Scan for the cell matching the given text and deliver its [X, Y] coordinate at center. 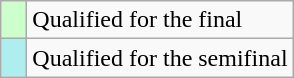
Qualified for the final [160, 20]
Qualified for the semifinal [160, 58]
